Provide the (x, y) coordinate of the cell's center where the given text is located.  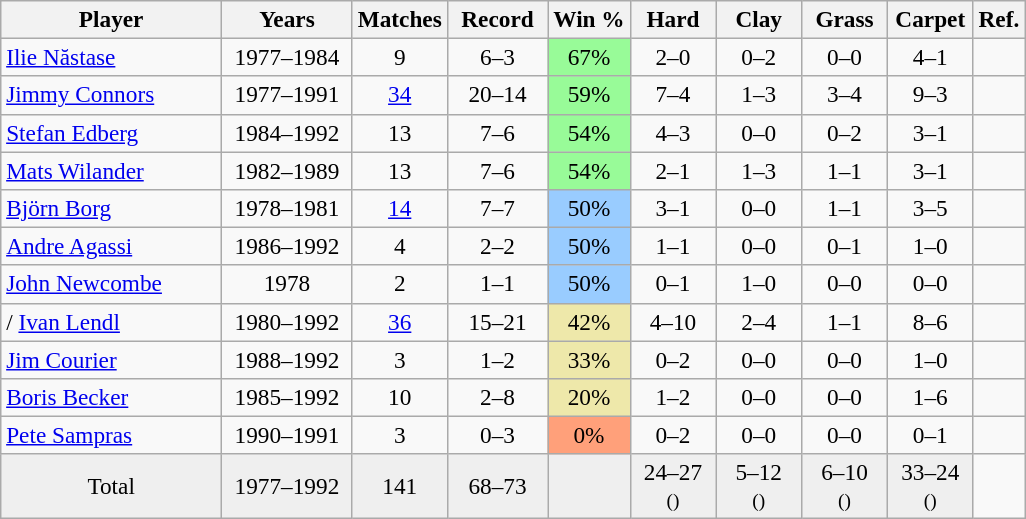
42% (589, 322)
1977–1984 (288, 57)
4–3 (673, 133)
Mats Wilander (112, 170)
59% (589, 95)
67% (589, 57)
4–1 (930, 57)
Björn Borg (112, 208)
20–14 (498, 95)
Total (112, 486)
4–10 (673, 322)
Hard (673, 19)
Stefan Edberg (112, 133)
Record (498, 19)
2 (400, 284)
1988–1992 (288, 359)
Ilie Năstase (112, 57)
1978–1981 (288, 208)
Ref. (998, 19)
1985–1992 (288, 397)
24–27 () (673, 486)
7–4 (673, 95)
9–3 (930, 95)
3–4 (845, 95)
2–0 (673, 57)
John Newcombe (112, 284)
2–2 (498, 246)
Years (288, 19)
2–4 (759, 322)
0–3 (498, 435)
4 (400, 246)
Andre Agassi (112, 246)
Pete Sampras (112, 435)
141 (400, 486)
Carpet (930, 19)
1984–1992 (288, 133)
34 (400, 95)
15–21 (498, 322)
1980–1992 (288, 322)
1978 (288, 284)
68–73 (498, 486)
6–3 (498, 57)
Jim Courier (112, 359)
10 (400, 397)
Player (112, 19)
2–8 (498, 397)
1982–1989 (288, 170)
Win % (589, 19)
3–5 (930, 208)
8–6 (930, 322)
20% (589, 397)
7–7 (498, 208)
2–1 (673, 170)
Jimmy Connors (112, 95)
36 (400, 322)
Clay (759, 19)
33% (589, 359)
1986–1992 (288, 246)
/ Ivan Lendl (112, 322)
Boris Becker (112, 397)
33–24 () (930, 486)
1–6 (930, 397)
0% (589, 435)
1977–1992 (288, 486)
Grass (845, 19)
14 (400, 208)
9 (400, 57)
1990–1991 (288, 435)
1977–1991 (288, 95)
6–10 () (845, 486)
Matches (400, 19)
5–12 () (759, 486)
